Locate the cell with the specified text and output its (x, y) center coordinate. 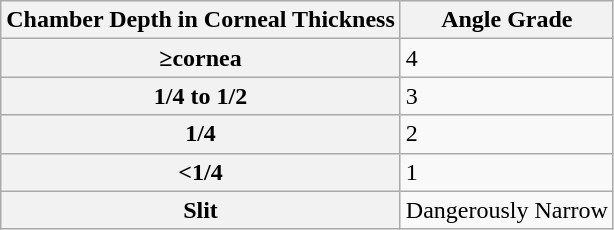
Slit (201, 210)
4 (506, 58)
1/4 (201, 134)
≥cornea (201, 58)
1/4 to 1/2 (201, 96)
2 (506, 134)
<1/4 (201, 172)
Chamber Depth in Corneal Thickness (201, 20)
1 (506, 172)
3 (506, 96)
Dangerously Narrow (506, 210)
Angle Grade (506, 20)
